Return the [x, y] coordinate for the center point of the cell that contains the specified text.  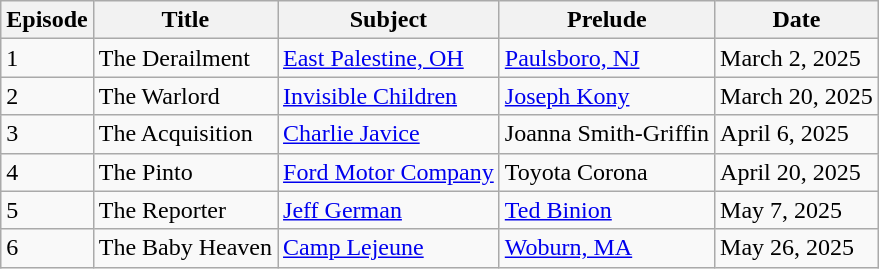
5 [47, 210]
East Palestine, OH [389, 58]
The Warlord [185, 96]
Toyota Corona [606, 172]
Ford Motor Company [389, 172]
April 6, 2025 [797, 134]
March 2, 2025 [797, 58]
Joanna Smith-Griffin [606, 134]
4 [47, 172]
Subject [389, 20]
Title [185, 20]
3 [47, 134]
Jeff German [389, 210]
Woburn, MA [606, 248]
March 20, 2025 [797, 96]
Episode [47, 20]
1 [47, 58]
The Baby Heaven [185, 248]
The Pinto [185, 172]
Joseph Kony [606, 96]
Paulsboro, NJ [606, 58]
Ted Binion [606, 210]
May 7, 2025 [797, 210]
6 [47, 248]
May 26, 2025 [797, 248]
Charlie Javice [389, 134]
The Acquisition [185, 134]
Camp Lejeune [389, 248]
Prelude [606, 20]
2 [47, 96]
The Reporter [185, 210]
Date [797, 20]
April 20, 2025 [797, 172]
Invisible Children [389, 96]
The Derailment [185, 58]
